Locate the cell with the specified text and output its [X, Y] center coordinate. 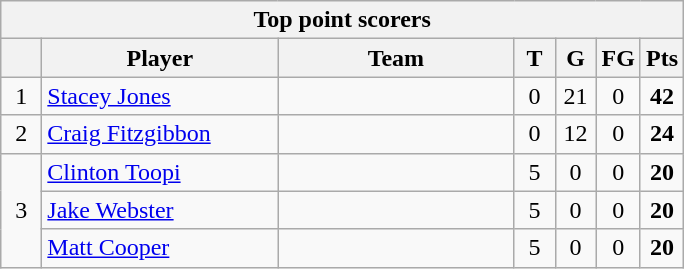
Stacey Jones [160, 96]
2 [22, 134]
Craig Fitzgibbon [160, 134]
G [576, 58]
Pts [662, 58]
Jake Webster [160, 210]
21 [576, 96]
1 [22, 96]
Matt Cooper [160, 248]
Top point scorers [342, 20]
FG [618, 58]
T [534, 58]
Team [396, 58]
3 [22, 210]
Clinton Toopi [160, 172]
Player [160, 58]
42 [662, 96]
24 [662, 134]
12 [576, 134]
